Search for the cell housing the specified text and yield its (X, Y) center coordinate. 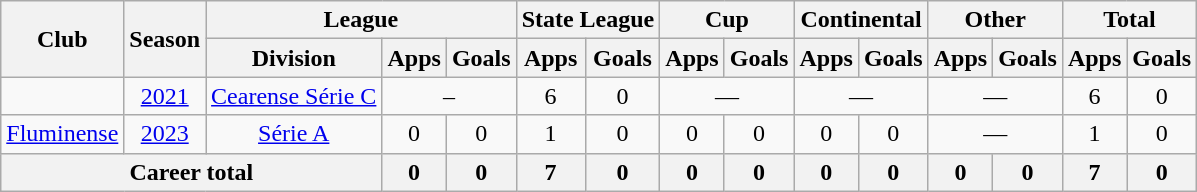
Série A (294, 134)
Cearense Série C (294, 96)
Total (1129, 20)
2023 (165, 134)
State League (588, 20)
Division (294, 58)
Season (165, 39)
Fluminense (62, 134)
2021 (165, 96)
Continental (861, 20)
League (362, 20)
Cup (727, 20)
– (449, 96)
Club (62, 39)
Career total (192, 172)
Other (995, 20)
